Scan for the cell matching the given text and deliver its (X, Y) coordinate at center. 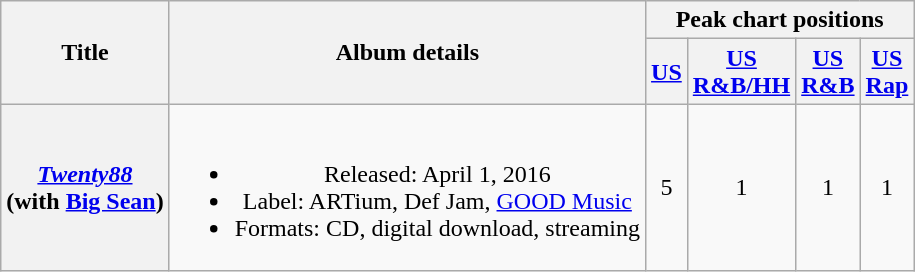
Album details (407, 52)
US (667, 72)
USRap (887, 72)
USR&B (828, 72)
Released: April 1, 2016Label: ARTium, Def Jam, GOOD MusicFormats: CD, digital download, streaming (407, 188)
5 (667, 188)
Peak chart positions (780, 20)
Twenty88(with Big Sean) (85, 188)
Title (85, 52)
USR&B/HH (741, 72)
